Search for the cell housing the specified text and yield its (x, y) center coordinate. 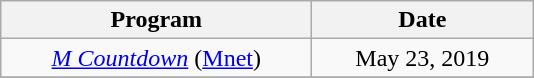
Program (156, 20)
May 23, 2019 (422, 58)
Date (422, 20)
M Countdown (Mnet) (156, 58)
